Search for the cell housing the specified text and yield its [X, Y] center coordinate. 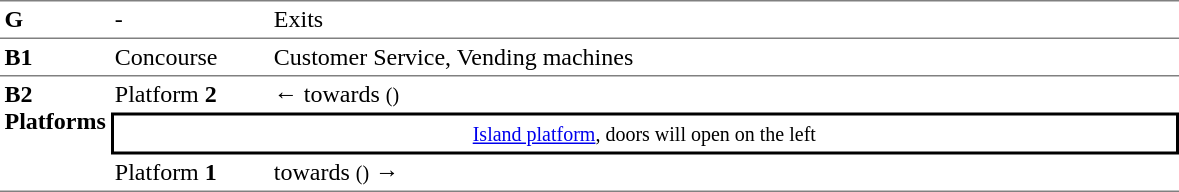
B1 [55, 58]
- [190, 19]
Platform 2 [190, 94]
Concourse [190, 58]
Island platform, doors will open on the left [644, 133]
Customer Service, Vending machines [724, 58]
G [55, 19]
B2Platforms [55, 134]
towards () → [724, 173]
Platform 1 [190, 173]
← towards () [724, 94]
Exits [724, 19]
